Scan for the cell matching the given text and deliver its (X, Y) coordinate at center. 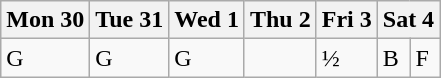
Fri 3 (346, 20)
Thu 2 (280, 20)
Mon 30 (46, 20)
Wed 1 (207, 20)
Sat 4 (408, 20)
F (425, 58)
½ (346, 58)
B (394, 58)
Tue 31 (130, 20)
